Return the (X, Y) coordinate for the center point of the cell that contains the specified text.  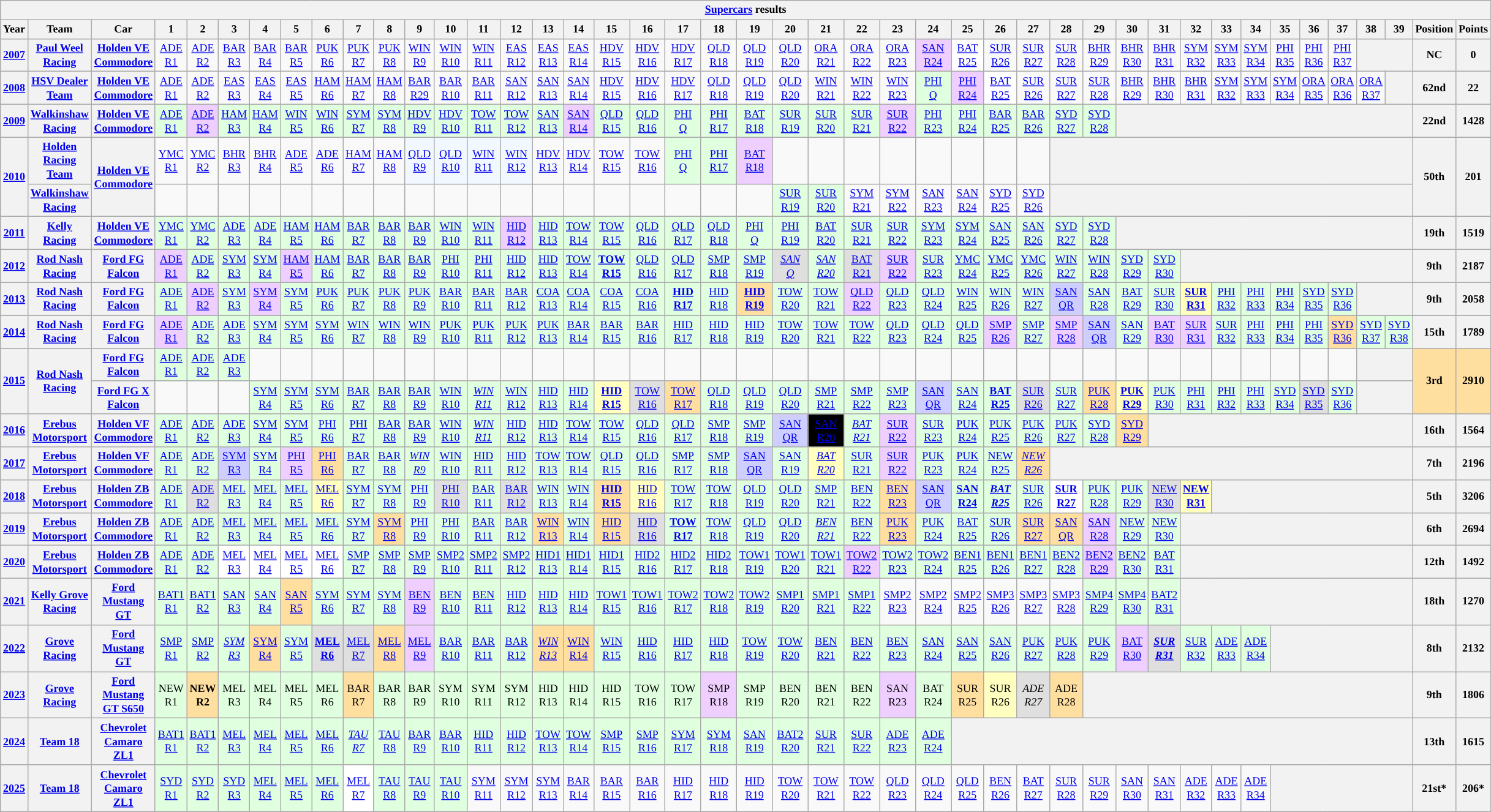
SYMR22 (897, 200)
14 (579, 29)
HID2R18 (719, 562)
ADER32 (1196, 788)
31 (1164, 29)
2010 (15, 177)
SANR4 (266, 601)
1492 (1474, 562)
19 (755, 29)
TOW2R23 (897, 562)
COAR13 (548, 299)
BATR31 (1164, 562)
HDVR9 (420, 121)
35 (1285, 29)
SYDR2 (203, 788)
SMP1R21 (826, 601)
BENR20 (790, 695)
2013 (15, 299)
HID1R14 (579, 562)
BEN1R25 (968, 562)
SURR25 (968, 695)
Supercars results (746, 10)
YMCR25 (1000, 266)
WINR28 (1099, 266)
NEWR1 (171, 695)
PHIR7 (359, 430)
SMP3R26 (1000, 601)
TOWR11 (483, 121)
BATR24 (933, 695)
COAR16 (647, 299)
PHIR23 (933, 121)
2015 (15, 381)
2007 (15, 55)
HID2R17 (683, 562)
206* (1474, 788)
TOW2R17 (683, 601)
32 (1196, 29)
37 (1343, 29)
HAMR3 (234, 121)
SANR5 (296, 601)
SURR29 (1099, 788)
29 (1099, 29)
13th (1435, 742)
4 (266, 29)
BENR9 (420, 601)
ORAR23 (897, 55)
SMP2R10 (451, 562)
SANR29 (1132, 332)
SURR30 (1164, 299)
7 (359, 29)
BEN2R30 (1132, 562)
HAMR4 (266, 121)
12th (1435, 562)
SMPR22 (862, 397)
5 (296, 29)
TOWR12 (516, 121)
SYMR18 (719, 742)
BAT2R20 (790, 742)
ORAR35 (1313, 88)
1 (171, 29)
21 (826, 29)
PUKR10 (451, 332)
18 (719, 29)
8th (1435, 648)
19th (1435, 233)
26 (1000, 29)
WINR8 (390, 332)
2014 (15, 332)
1564 (1474, 430)
TAUR9 (420, 788)
SMP4R29 (1099, 601)
WINR26 (1000, 299)
SYDR25 (1000, 200)
ADER4 (266, 233)
BARR26 (1033, 121)
Kelly Racing (59, 233)
NEWR31 (1196, 496)
38 (1371, 29)
SMPR7 (359, 562)
16 (647, 29)
2011 (15, 233)
MELR9 (420, 648)
PUKR12 (516, 332)
EASR14 (579, 55)
2025 (15, 788)
NEWR25 (1000, 464)
WINR22 (862, 88)
ADER5 (296, 160)
21st* (1435, 788)
SYDR38 (1399, 332)
HID1R13 (548, 562)
QLDR9 (420, 160)
9 (420, 29)
SMPR8 (390, 562)
PUKR26 (1033, 430)
3rd (1435, 381)
2058 (1474, 299)
50th (1435, 177)
2012 (15, 266)
34 (1256, 29)
PUKR25 (1000, 430)
BENR10 (451, 601)
TOW1R16 (647, 601)
SMPR17 (683, 464)
MELR8 (390, 648)
SMPR26 (1000, 332)
ADER24 (933, 742)
Points (1474, 29)
PHIR37 (1343, 55)
SMP2R11 (483, 562)
COAR15 (611, 299)
PHIR31 (1196, 397)
ADER28 (1066, 695)
15 (611, 29)
COAR14 (579, 299)
NEWR2 (203, 695)
SYDR34 (1285, 397)
SMP2R23 (897, 601)
BARR29 (420, 88)
SANQ (790, 266)
BEN2R28 (1066, 562)
SMPR15 (611, 742)
NC (1435, 55)
27 (1033, 29)
PUKR30 (1164, 397)
BENR11 (483, 601)
SMP1R20 (790, 601)
SMP1R22 (862, 601)
TOW1R20 (790, 562)
12 (516, 29)
17 (683, 29)
2187 (1474, 266)
5th (1435, 496)
BENR26 (1000, 788)
1428 (1474, 121)
3 (234, 29)
YMCR24 (968, 266)
BARR25 (1000, 121)
SYMR13 (548, 788)
2017 (15, 464)
24 (933, 29)
BARR5 (296, 55)
BATR27 (1033, 788)
SYDR26 (1033, 200)
2694 (1474, 529)
8 (390, 29)
2024 (15, 742)
EASR5 (296, 88)
1270 (1474, 601)
EASR3 (234, 88)
PHIR5 (296, 464)
SANR31 (1164, 788)
EASR13 (548, 55)
2019 (15, 529)
2910 (1474, 381)
28 (1066, 29)
3206 (1474, 496)
ORAR22 (862, 55)
NEWR29 (1132, 529)
BEN2R29 (1099, 562)
SANR30 (1132, 788)
ORAR21 (826, 55)
2018 (15, 496)
BARR3 (234, 55)
2020 (15, 562)
TAUR7 (359, 742)
SMP4R30 (1132, 601)
WINR5 (296, 121)
PHIR11 (483, 266)
HID2R16 (647, 562)
SYMR17 (683, 742)
11 (483, 29)
QLDR22 (862, 299)
0 (1474, 55)
SMPR1 (171, 648)
BAT2R31 (1164, 601)
SYMR23 (933, 233)
BATR29 (1132, 299)
Year (15, 29)
6 (327, 29)
SYDR3 (234, 788)
SANR12 (516, 88)
2009 (15, 121)
TOW1R15 (611, 601)
2008 (15, 88)
33 (1226, 29)
Holden Racing Team (59, 160)
Ford FG X Falcon (123, 397)
SYMR24 (968, 233)
16th (1435, 430)
62nd (1435, 88)
2132 (1474, 648)
WINR7 (359, 332)
TOWR19 (755, 648)
Kelly Grove Racing (59, 601)
BARR4 (266, 55)
SMP3R28 (1066, 601)
EASR12 (516, 55)
HSV Dealer Team (59, 88)
13 (548, 29)
SMPR28 (1066, 332)
2023 (15, 695)
WINR15 (611, 648)
SMP2R12 (516, 562)
20 (790, 29)
ORAR36 (1343, 88)
TAUR10 (451, 788)
SYDR30 (1164, 266)
TOW2R24 (933, 562)
PUKR13 (548, 332)
PUKR11 (483, 332)
PUKR9 (420, 299)
WINR21 (826, 88)
2021 (15, 601)
PHIR36 (1313, 55)
39 (1399, 29)
2022 (15, 648)
HID1R15 (611, 562)
22nd (1435, 121)
23 (897, 29)
SMPR2 (203, 648)
BEN1R26 (1000, 562)
15th (1435, 332)
SMP2R25 (968, 601)
1519 (1474, 233)
2196 (1474, 464)
SYMR21 (862, 200)
YMCR26 (1033, 266)
WINR23 (897, 88)
SYDR1 (171, 788)
BHRR3 (234, 160)
1789 (1474, 332)
SMPR23 (897, 397)
NEWR26 (1033, 464)
Ford Mustang GT S650 (123, 695)
SYDR37 (1371, 332)
10 (451, 29)
1806 (1474, 695)
6th (1435, 529)
Position (1435, 29)
QLDR10 (451, 160)
SYMR10 (451, 695)
SANR3 (234, 601)
HDVR14 (579, 160)
ADER23 (897, 742)
2016 (15, 430)
SMPR16 (647, 742)
Team (59, 29)
Car (123, 29)
1615 (1474, 742)
Paul Weel Racing (59, 55)
25 (968, 29)
EASR4 (266, 88)
BEN1R27 (1033, 562)
TOW2R22 (862, 562)
HDVR10 (451, 121)
SMPR9 (420, 562)
PHIR19 (790, 233)
2 (203, 29)
7th (1435, 464)
BHRR4 (266, 160)
TOW2R19 (755, 601)
TOW1R21 (826, 562)
WINR6 (327, 121)
TOW1R19 (755, 562)
SMP3R27 (1033, 601)
ADER6 (327, 160)
SMPR27 (1033, 332)
30 (1132, 29)
TOW2R18 (719, 601)
SMP2R24 (933, 601)
18th (1435, 601)
HDVR13 (548, 160)
ORAR37 (1371, 88)
201 (1474, 177)
WINR25 (968, 299)
36 (1313, 29)
ADER27 (1033, 695)
